Provide the [x, y] coordinate of the cell's center where the given text is located.  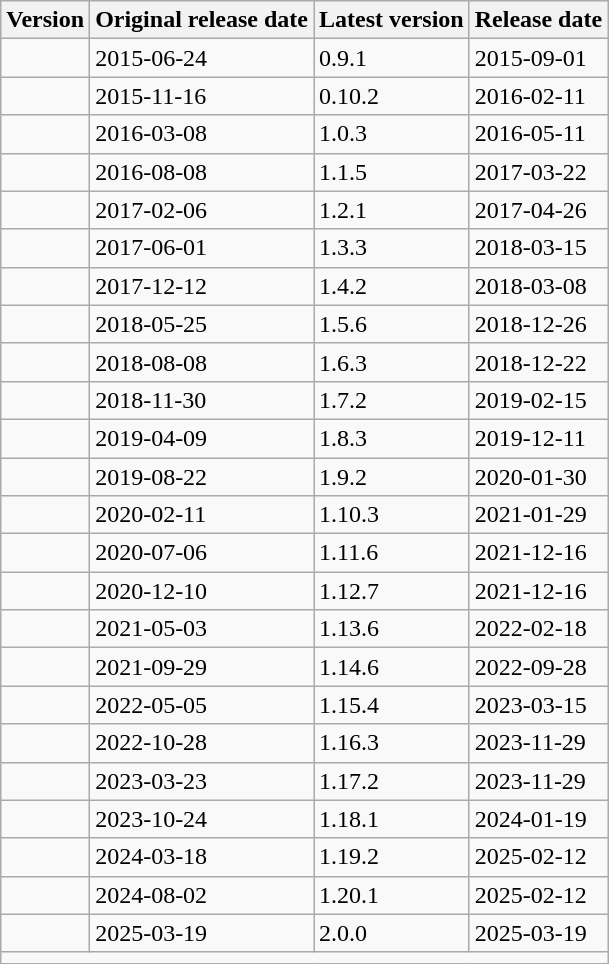
Original release date [202, 20]
1.20.1 [392, 895]
2017-02-06 [202, 210]
1.7.2 [392, 400]
2020-02-11 [202, 515]
2018-08-08 [202, 362]
1.18.1 [392, 819]
2019-12-11 [538, 438]
2022-05-05 [202, 705]
2019-04-09 [202, 438]
1.0.3 [392, 134]
2.0.0 [392, 933]
2019-02-15 [538, 400]
2015-11-16 [202, 96]
2017-12-12 [202, 286]
2018-03-15 [538, 248]
2017-03-22 [538, 172]
2020-07-06 [202, 553]
1.11.6 [392, 553]
2015-09-01 [538, 58]
2018-03-08 [538, 286]
2021-05-03 [202, 629]
1.4.2 [392, 286]
2016-02-11 [538, 96]
1.8.3 [392, 438]
1.3.3 [392, 248]
2020-01-30 [538, 477]
2021-01-29 [538, 515]
2023-03-23 [202, 781]
1.17.2 [392, 781]
0.10.2 [392, 96]
2022-09-28 [538, 667]
2023-10-24 [202, 819]
2018-05-25 [202, 324]
1.14.6 [392, 667]
2018-12-22 [538, 362]
2017-04-26 [538, 210]
2024-03-18 [202, 857]
2024-01-19 [538, 819]
1.12.7 [392, 591]
2015-06-24 [202, 58]
2022-02-18 [538, 629]
1.5.6 [392, 324]
2016-03-08 [202, 134]
2021-09-29 [202, 667]
2024-08-02 [202, 895]
1.13.6 [392, 629]
1.16.3 [392, 743]
Release date [538, 20]
2016-05-11 [538, 134]
1.10.3 [392, 515]
1.9.2 [392, 477]
1.6.3 [392, 362]
2022-10-28 [202, 743]
1.15.4 [392, 705]
1.19.2 [392, 857]
2018-12-26 [538, 324]
2023-03-15 [538, 705]
2019-08-22 [202, 477]
1.1.5 [392, 172]
Latest version [392, 20]
Version [46, 20]
1.2.1 [392, 210]
0.9.1 [392, 58]
2018-11-30 [202, 400]
2017-06-01 [202, 248]
2016-08-08 [202, 172]
2020-12-10 [202, 591]
